Return the [X, Y] coordinate for the center point of the cell that contains the specified text.  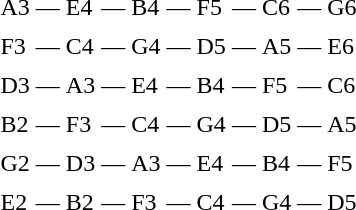
A5 [276, 46]
F3 [80, 124]
D3 [80, 163]
F5 [276, 85]
